Extract the [X, Y] coordinate from the center of the cell holding the provided text.  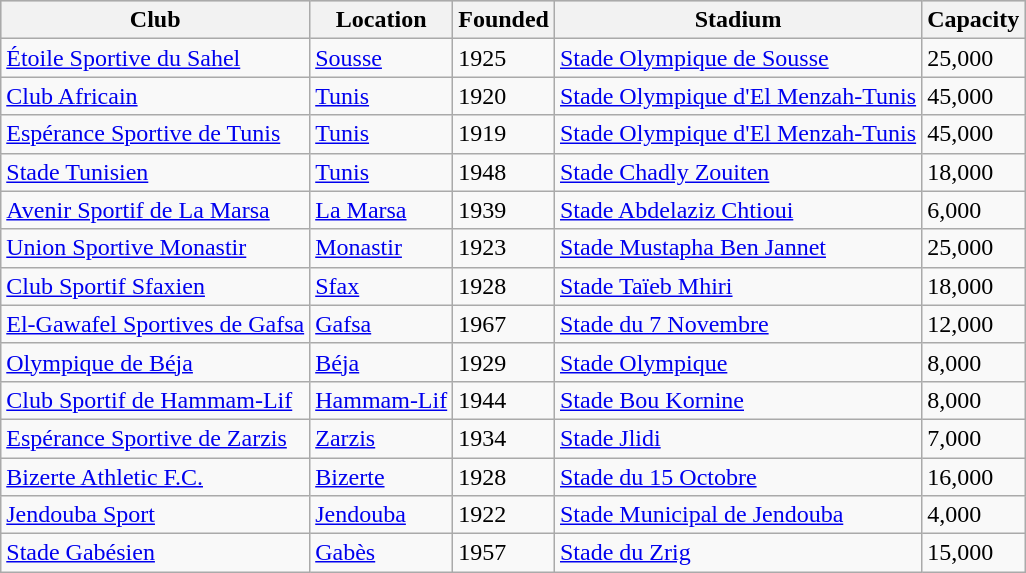
1939 [504, 210]
Hammam-Lif [382, 400]
Union Sportive Monastir [156, 248]
Gabès [382, 553]
Club Sportif Sfaxien [156, 286]
1920 [504, 96]
Sfax [382, 286]
Stade Municipal de Jendouba [738, 515]
16,000 [974, 477]
1925 [504, 58]
Stade du 7 Novembre [738, 324]
La Marsa [382, 210]
Club Sportif de Hammam-Lif [156, 400]
Stade Mustapha Ben Jannet [738, 248]
7,000 [974, 438]
1929 [504, 362]
Club [156, 20]
Béja [382, 362]
15,000 [974, 553]
Stade Jlidi [738, 438]
Stade du Zrig [738, 553]
Espérance Sportive de Tunis [156, 134]
1922 [504, 515]
1923 [504, 248]
12,000 [974, 324]
1919 [504, 134]
6,000 [974, 210]
Gafsa [382, 324]
Bizerte [382, 477]
Stade Tunisien [156, 172]
Zarzis [382, 438]
Sousse [382, 58]
Espérance Sportive de Zarzis [156, 438]
Jendouba [382, 515]
Capacity [974, 20]
Stade Olympique [738, 362]
1957 [504, 553]
Stade Chadly Zouiten [738, 172]
Étoile Sportive du Sahel [156, 58]
Stade Abdelaziz Chtioui [738, 210]
1934 [504, 438]
Jendouba Sport [156, 515]
Stade Bou Kornine [738, 400]
Club Africain [156, 96]
El-Gawafel Sportives de Gafsa [156, 324]
Stade Olympique de Sousse [738, 58]
4,000 [974, 515]
Stade du 15 Octobre [738, 477]
Founded [504, 20]
1967 [504, 324]
1944 [504, 400]
Avenir Sportif de La Marsa [156, 210]
Olympique de Béja [156, 362]
Stade Taïeb Mhiri [738, 286]
Monastir [382, 248]
1948 [504, 172]
Bizerte Athletic F.C. [156, 477]
Stadium [738, 20]
Location [382, 20]
Stade Gabésien [156, 553]
